Provide the (X, Y) coordinate of the cell's center where the given text is located.  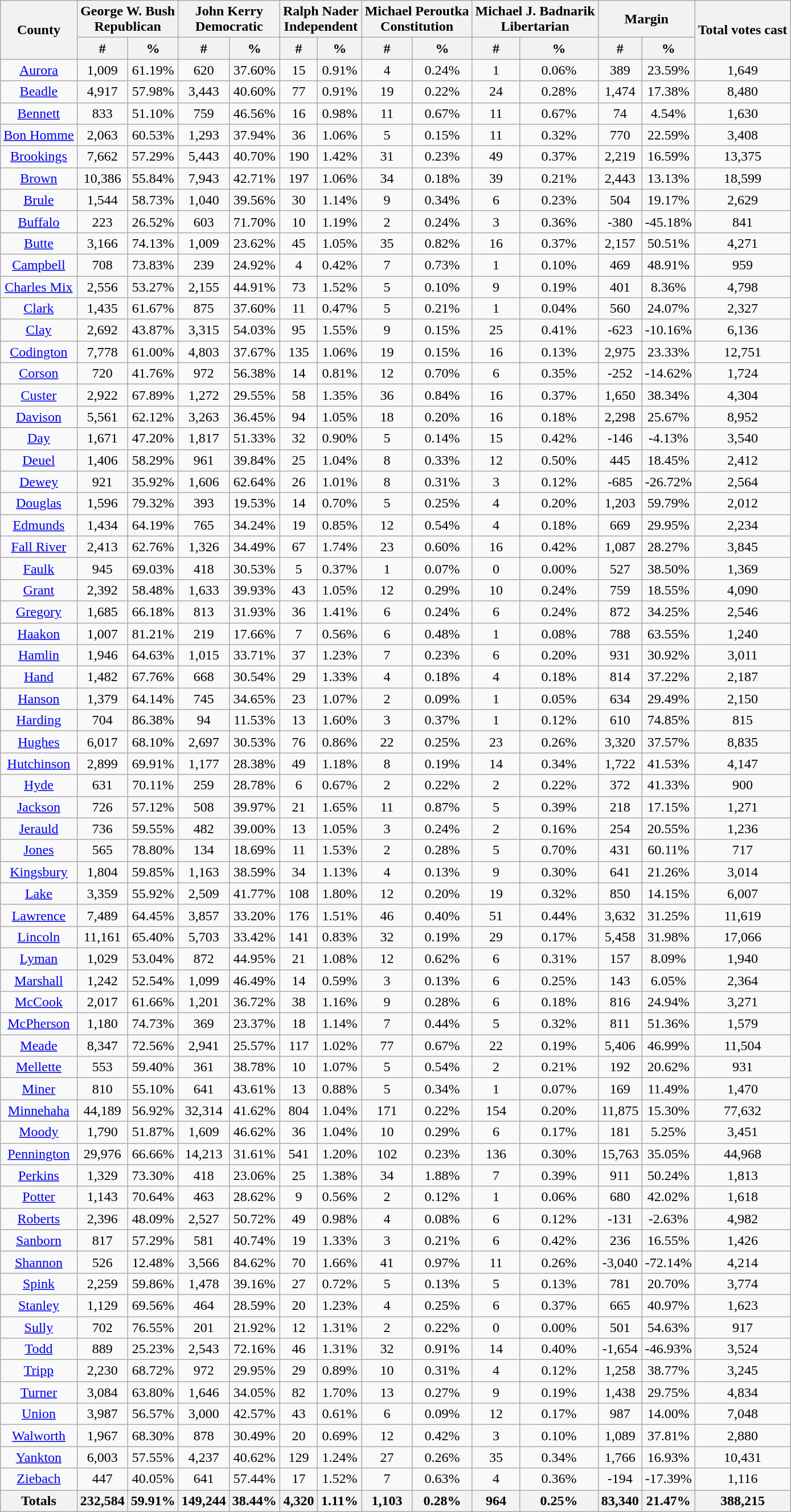
78.80% (153, 850)
Total votes cast (743, 30)
1.51% (339, 915)
Bon Homme (39, 135)
35.92% (153, 482)
2,922 (103, 395)
45 (298, 243)
1,163 (204, 872)
61.00% (153, 352)
8,347 (103, 1046)
Aurora (39, 70)
361 (204, 1067)
4,320 (298, 1501)
3,320 (620, 742)
30.49% (254, 1436)
74.73% (153, 1024)
1.88% (442, 1175)
987 (620, 1414)
48.09% (153, 1219)
Yankton (39, 1457)
469 (620, 265)
841 (743, 222)
74 (620, 113)
3,011 (743, 655)
62.76% (153, 547)
1,544 (103, 200)
-1,654 (620, 1349)
388,215 (743, 1501)
41.76% (153, 374)
Jerauld (39, 829)
0.63% (442, 1479)
63.55% (669, 634)
12.48% (153, 1262)
1,435 (103, 309)
11,504 (743, 1046)
1,438 (620, 1392)
1,143 (103, 1197)
4,304 (743, 395)
70 (298, 1262)
8,480 (743, 92)
136 (496, 1154)
Fall River (39, 547)
28.38% (254, 764)
71.70% (254, 222)
23.33% (669, 352)
68.10% (153, 742)
0.61% (339, 1414)
219 (204, 634)
42.71% (254, 178)
25.67% (669, 417)
1.53% (339, 850)
38.59% (254, 872)
527 (620, 568)
2,230 (103, 1371)
565 (103, 850)
218 (620, 807)
Grant (39, 590)
4.54% (669, 113)
Mellette (39, 1067)
0.14% (442, 439)
143 (620, 980)
1,293 (204, 135)
3,987 (103, 1414)
2,157 (620, 243)
0.62% (442, 958)
702 (103, 1327)
745 (204, 699)
1,474 (620, 92)
3,566 (204, 1262)
20.55% (669, 829)
Faulk (39, 568)
5,703 (204, 937)
-14.62% (669, 374)
30.54% (254, 677)
31 (387, 157)
2,564 (743, 482)
70.11% (153, 785)
788 (620, 634)
3,524 (743, 1349)
37.22% (669, 677)
708 (103, 265)
1.19% (339, 222)
0.82% (442, 243)
73 (298, 286)
3,166 (103, 243)
59.55% (153, 829)
43.87% (153, 330)
134 (204, 850)
1.60% (339, 720)
56.38% (254, 374)
11.53% (254, 720)
-380 (620, 222)
39.93% (254, 590)
1.11% (339, 1501)
720 (103, 374)
4,917 (103, 92)
1.80% (339, 894)
631 (103, 785)
Gregory (39, 612)
6,003 (103, 1457)
16.55% (669, 1240)
1,609 (204, 1132)
17.38% (669, 92)
1.74% (339, 547)
1,434 (103, 525)
1.13% (339, 872)
25.23% (153, 1349)
69.03% (153, 568)
1.08% (339, 958)
5,406 (620, 1046)
11,619 (743, 915)
1.20% (339, 1154)
1,579 (743, 1024)
-17.39% (669, 1479)
Edmunds (39, 525)
8.36% (669, 286)
1,040 (204, 200)
Sully (39, 1327)
2,150 (743, 699)
1,242 (103, 980)
39 (496, 178)
38.50% (669, 568)
64.45% (153, 915)
1.70% (339, 1392)
34.24% (254, 525)
41.53% (669, 764)
17.15% (669, 807)
781 (620, 1284)
24 (496, 92)
0.05% (559, 699)
38 (298, 1002)
-146 (620, 439)
-46.93% (669, 1349)
1,272 (204, 395)
7,943 (204, 178)
1,671 (103, 439)
43.61% (254, 1089)
813 (204, 612)
3,263 (204, 417)
2,509 (204, 894)
17 (298, 1479)
0.35% (559, 374)
51.87% (153, 1132)
21.92% (254, 1327)
46.56% (254, 113)
70.64% (153, 1197)
Ziebach (39, 1479)
2,899 (103, 764)
44,189 (103, 1111)
Hyde (39, 785)
1,116 (743, 1479)
1,326 (204, 547)
2,327 (743, 309)
59.79% (669, 503)
51.10% (153, 113)
1,007 (103, 634)
57.55% (153, 1457)
921 (103, 482)
1,817 (204, 439)
1,478 (204, 1284)
1.02% (339, 1046)
5,443 (204, 157)
889 (103, 1349)
Pennington (39, 1154)
John KerryDemocratic (229, 19)
2,546 (743, 612)
7,778 (103, 352)
Brookings (39, 157)
1.42% (339, 157)
73.30% (153, 1175)
57.98% (153, 92)
1.41% (339, 612)
1,967 (103, 1436)
40.60% (254, 92)
40.97% (669, 1305)
53.27% (153, 286)
6,017 (103, 742)
Jones (39, 850)
2,697 (204, 742)
447 (103, 1479)
10,386 (103, 178)
39.97% (254, 807)
11.49% (669, 1089)
34.65% (254, 699)
1,099 (204, 980)
64.19% (153, 525)
33.71% (254, 655)
5,458 (620, 937)
878 (204, 1436)
30.92% (669, 655)
Lawrence (39, 915)
-72.14% (669, 1262)
Beadle (39, 92)
Roberts (39, 1219)
135 (298, 352)
Douglas (39, 503)
1,649 (743, 70)
Harding (39, 720)
157 (620, 958)
29,976 (103, 1154)
23.37% (254, 1024)
2,975 (620, 352)
74.85% (669, 720)
603 (204, 222)
232,584 (103, 1501)
2,063 (103, 135)
24.94% (669, 1002)
60.11% (669, 850)
Stanley (39, 1305)
21.26% (669, 872)
31.98% (669, 937)
18.69% (254, 850)
56.92% (153, 1111)
2,412 (743, 460)
610 (620, 720)
2,298 (620, 417)
-623 (620, 330)
Sanborn (39, 1240)
Tripp (39, 1371)
482 (204, 829)
Ralph NaderIndependent (321, 19)
Day (39, 439)
254 (620, 829)
875 (204, 309)
-194 (620, 1479)
1,766 (620, 1457)
30 (298, 200)
44.91% (254, 286)
Shannon (39, 1262)
680 (620, 1197)
Hand (39, 677)
Minnehaha (39, 1111)
149,244 (204, 1501)
431 (620, 850)
73.83% (153, 265)
14.00% (669, 1414)
1,369 (743, 568)
1.55% (339, 330)
22.59% (669, 135)
1,646 (204, 1392)
526 (103, 1262)
57.44% (254, 1479)
1,790 (103, 1132)
48.91% (669, 265)
1,271 (743, 807)
59.40% (153, 1067)
3,443 (204, 92)
65.40% (153, 937)
37 (298, 655)
-4.13% (669, 439)
833 (103, 113)
33.20% (254, 915)
61.66% (153, 1002)
1,201 (204, 1002)
1,618 (743, 1197)
2,692 (103, 330)
Lyman (39, 958)
Bennett (39, 113)
1,482 (103, 677)
223 (103, 222)
39.16% (254, 1284)
28.78% (254, 785)
62.64% (254, 482)
34.05% (254, 1392)
39.84% (254, 460)
4,090 (743, 590)
108 (298, 894)
20.70% (669, 1284)
40.62% (254, 1457)
917 (743, 1327)
Brule (39, 200)
42.57% (254, 1414)
Marshall (39, 980)
81.21% (153, 634)
0.72% (339, 1284)
0.50% (559, 460)
3,774 (743, 1284)
23.59% (669, 70)
52.54% (153, 980)
-26.72% (669, 482)
69.91% (153, 764)
38.77% (669, 1371)
0.89% (339, 1371)
259 (204, 785)
Michael PeroutkaConstitution (417, 19)
850 (620, 894)
59.85% (153, 872)
8,952 (743, 417)
3,408 (743, 135)
581 (204, 1240)
4,237 (204, 1457)
58.48% (153, 590)
2,543 (204, 1349)
1,813 (743, 1175)
1,606 (204, 482)
1,406 (103, 460)
Clark (39, 309)
765 (204, 525)
0.84% (442, 395)
61.67% (153, 309)
11,161 (103, 937)
10,431 (743, 1457)
40.74% (254, 1240)
1.18% (339, 764)
0.90% (339, 439)
541 (298, 1154)
55.92% (153, 894)
17.66% (254, 634)
959 (743, 265)
Hamlin (39, 655)
32,314 (204, 1111)
Haakon (39, 634)
59.91% (153, 1501)
2,629 (743, 200)
2,396 (103, 1219)
Hanson (39, 699)
3,540 (743, 439)
815 (743, 720)
Meade (39, 1046)
1,129 (103, 1305)
44.95% (254, 958)
46.62% (254, 1132)
0.59% (339, 980)
0.86% (339, 742)
18.45% (669, 460)
1,236 (743, 829)
86.38% (153, 720)
3,315 (204, 330)
2,527 (204, 1219)
Union (39, 1414)
620 (204, 70)
1,633 (204, 590)
Totals (39, 1501)
50.51% (669, 243)
68.30% (153, 1436)
1,804 (103, 872)
Michael J. BadnarikLibertarian (535, 19)
40.70% (254, 157)
16.59% (669, 157)
58.73% (153, 200)
67.76% (153, 677)
3,857 (204, 915)
508 (204, 807)
14.15% (669, 894)
1,258 (620, 1371)
1.01% (339, 482)
810 (103, 1089)
2,259 (103, 1284)
736 (103, 829)
445 (620, 460)
24.92% (254, 265)
Dewey (39, 482)
37.81% (669, 1436)
704 (103, 720)
1,177 (204, 764)
McCook (39, 1002)
4,271 (743, 243)
201 (204, 1327)
76 (298, 742)
36.45% (254, 417)
176 (298, 915)
0.60% (442, 547)
Buffalo (39, 222)
1,089 (620, 1436)
171 (387, 1111)
236 (620, 1240)
1,685 (103, 612)
McPherson (39, 1024)
41.77% (254, 894)
3,632 (620, 915)
1,379 (103, 699)
50.72% (254, 1219)
29.49% (669, 699)
Miner (39, 1089)
84.62% (254, 1262)
3,014 (743, 872)
Campbell (39, 265)
66.18% (153, 612)
55.10% (153, 1089)
1,426 (743, 1240)
1.65% (339, 807)
7,048 (743, 1414)
Codington (39, 352)
Moody (39, 1132)
51 (496, 915)
197 (298, 178)
3,245 (743, 1371)
57.12% (153, 807)
181 (620, 1132)
Walworth (39, 1436)
1,940 (743, 958)
2,413 (103, 547)
2,941 (204, 1046)
72.56% (153, 1046)
0.97% (442, 1262)
Turner (39, 1392)
1.66% (339, 1262)
31.93% (254, 612)
7,489 (103, 915)
0.88% (339, 1089)
38.44% (254, 1501)
34.25% (669, 612)
Margin (646, 19)
Clay (39, 330)
Kingsbury (39, 872)
37.94% (254, 135)
1,722 (620, 764)
15,763 (620, 1154)
51.36% (669, 1024)
1,180 (103, 1024)
Jackson (39, 807)
29.75% (669, 1392)
41.62% (254, 1111)
117 (298, 1046)
2,187 (743, 677)
1,946 (103, 655)
28.62% (254, 1197)
1,203 (620, 503)
18,599 (743, 178)
2,155 (204, 286)
31.25% (669, 915)
1,240 (743, 634)
1,015 (204, 655)
Custer (39, 395)
668 (204, 677)
6.05% (669, 980)
17,066 (743, 937)
4,982 (743, 1219)
8,835 (743, 742)
3,271 (743, 1002)
726 (103, 807)
-252 (620, 374)
804 (298, 1111)
Spink (39, 1284)
4,834 (743, 1392)
63.80% (153, 1392)
669 (620, 525)
67.89% (153, 395)
2,017 (103, 1002)
13,375 (743, 157)
1,470 (743, 1089)
George W. BushRepublican (128, 19)
-2.63% (669, 1219)
64.63% (153, 655)
38.78% (254, 1067)
37.67% (254, 352)
Deuel (39, 460)
19.17% (669, 200)
66.66% (153, 1154)
239 (204, 265)
6,136 (743, 330)
67 (298, 547)
19.53% (254, 503)
35.05% (669, 1154)
39.00% (254, 829)
3,845 (743, 547)
18.55% (669, 590)
811 (620, 1024)
53.04% (153, 958)
911 (620, 1175)
0.87% (442, 807)
-685 (620, 482)
54.03% (254, 330)
26.52% (153, 222)
23.06% (254, 1175)
46.99% (669, 1046)
1,724 (743, 374)
1,029 (103, 958)
3,084 (103, 1392)
15.30% (669, 1111)
169 (620, 1089)
51.33% (254, 439)
814 (620, 677)
Butte (39, 243)
1,623 (743, 1305)
76.55% (153, 1327)
58 (298, 395)
3,000 (204, 1414)
95 (298, 330)
4,214 (743, 1262)
62.12% (153, 417)
34.49% (254, 547)
0.27% (442, 1392)
68.72% (153, 1371)
5,561 (103, 417)
2,880 (743, 1436)
33.42% (254, 937)
0.04% (559, 309)
79.32% (153, 503)
393 (204, 503)
23.62% (254, 243)
50.24% (669, 1175)
1.38% (339, 1175)
58.29% (153, 460)
26 (298, 482)
Todd (39, 1349)
0.81% (339, 374)
55.84% (153, 178)
Brown (39, 178)
464 (204, 1305)
56.57% (153, 1414)
2,392 (103, 590)
47.20% (153, 439)
141 (298, 937)
Lincoln (39, 937)
77,632 (743, 1111)
389 (620, 70)
4,798 (743, 286)
74.13% (153, 243)
2,219 (620, 157)
0.41% (559, 330)
1,630 (743, 113)
964 (496, 1501)
190 (298, 157)
54.63% (669, 1327)
816 (620, 1002)
7,662 (103, 157)
0.33% (442, 460)
20.62% (669, 1067)
Davison (39, 417)
401 (620, 286)
28.59% (254, 1305)
129 (298, 1457)
41.33% (669, 785)
21.47% (669, 1501)
192 (620, 1067)
42.02% (669, 1197)
1,329 (103, 1175)
61.19% (153, 70)
28.27% (669, 547)
553 (103, 1067)
-10.16% (669, 330)
5.25% (669, 1132)
1.24% (339, 1457)
13.13% (669, 178)
39.56% (254, 200)
38.34% (669, 395)
0.16% (559, 829)
634 (620, 699)
59.86% (153, 1284)
560 (620, 309)
8.09% (669, 958)
31.61% (254, 1154)
Hutchinson (39, 764)
4,803 (204, 352)
0.69% (339, 1436)
961 (204, 460)
665 (620, 1305)
4,147 (743, 764)
16.93% (669, 1457)
0.85% (339, 525)
717 (743, 850)
44,968 (743, 1154)
0.83% (339, 937)
3,451 (743, 1132)
14,213 (204, 1154)
770 (620, 135)
2,234 (743, 525)
3,359 (103, 894)
2,364 (743, 980)
11,875 (620, 1111)
372 (620, 785)
504 (620, 200)
2,012 (743, 503)
Perkins (39, 1175)
Lake (39, 894)
1.35% (339, 395)
369 (204, 1024)
Hughes (39, 742)
40.05% (153, 1479)
463 (204, 1197)
29.55% (254, 395)
County (39, 30)
83,340 (620, 1501)
1.16% (339, 1002)
900 (743, 785)
36.72% (254, 1002)
12,751 (743, 352)
25.57% (254, 1046)
2,556 (103, 286)
60.53% (153, 135)
154 (496, 1111)
37.57% (669, 742)
Potter (39, 1197)
-131 (620, 1219)
2,443 (620, 178)
-3,040 (620, 1262)
Charles Mix (39, 286)
46.49% (254, 980)
1,596 (103, 503)
0.48% (442, 634)
41 (387, 1262)
-45.18% (669, 222)
0.47% (339, 309)
501 (620, 1327)
6,007 (743, 894)
24.07% (669, 309)
945 (103, 568)
Corson (39, 374)
1,103 (387, 1501)
1,087 (620, 547)
102 (387, 1154)
817 (103, 1240)
82 (298, 1392)
69.56% (153, 1305)
1,650 (620, 395)
0.73% (442, 265)
64.14% (153, 699)
72.16% (254, 1349)
